Locate the cell with the specified text and output its (x, y) center coordinate. 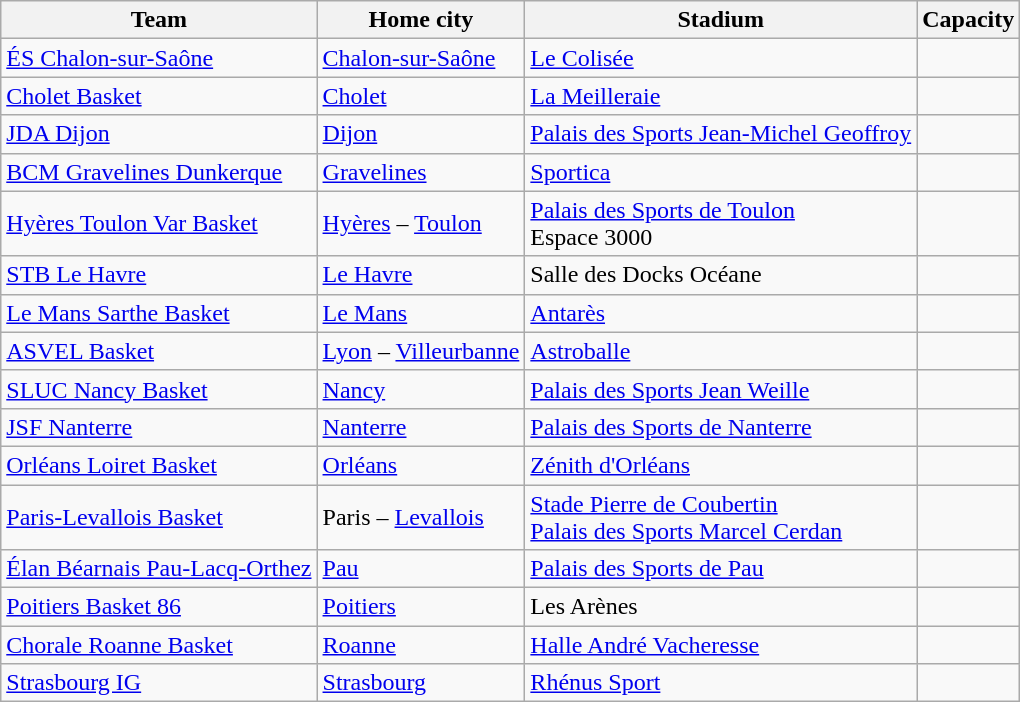
Pau (421, 569)
Home city (421, 20)
ÉS Chalon-sur-Saône (159, 58)
Paris – Levallois (421, 516)
Stade Pierre de Coubertin Palais des Sports Marcel Cerdan (721, 516)
Palais des Sports de Nanterre (721, 427)
Orléans (421, 465)
Hyères Toulon Var Basket (159, 224)
Roanne (421, 645)
Strasbourg IG (159, 683)
Palais des Sports de Pau (721, 569)
Élan Béarnais Pau-Lacq-Orthez (159, 569)
Strasbourg (421, 683)
STB Le Havre (159, 275)
JDA Dijon (159, 134)
BCM Gravelines Dunkerque (159, 172)
Dijon (421, 134)
Le Mans Sarthe Basket (159, 313)
Hyères – Toulon (421, 224)
Stadium (721, 20)
Cholet Basket (159, 96)
Salle des Docks Océane (721, 275)
Poitiers (421, 607)
Rhénus Sport (721, 683)
Capacity (968, 20)
SLUC Nancy Basket (159, 389)
Nancy (421, 389)
Sportica (721, 172)
Lyon – Villeurbanne (421, 351)
Orléans Loiret Basket (159, 465)
Chalon-sur-Saône (421, 58)
La Meilleraie (721, 96)
Palais des Sports de Toulon Espace 3000 (721, 224)
Poitiers Basket 86 (159, 607)
ASVEL Basket (159, 351)
Cholet (421, 96)
Zénith d'Orléans (721, 465)
Antarès (721, 313)
Le Mans (421, 313)
Gravelines (421, 172)
Paris-Levallois Basket (159, 516)
Les Arènes (721, 607)
Halle André Vacheresse (721, 645)
Nanterre (421, 427)
JSF Nanterre (159, 427)
Le Havre (421, 275)
Team (159, 20)
Astroballe (721, 351)
Chorale Roanne Basket (159, 645)
Palais des Sports Jean Weille (721, 389)
Le Colisée (721, 58)
Palais des Sports Jean-Michel Geoffroy (721, 134)
